Identify which cell holds the provided text, then report its [X, Y] central coordinate. 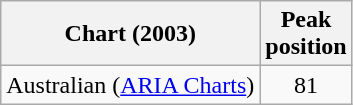
Australian (ARIA Charts) [130, 85]
Peakposition [306, 34]
Chart (2003) [130, 34]
81 [306, 85]
